Detect which cell encompasses the target text, then output its [X, Y] center coordinate. 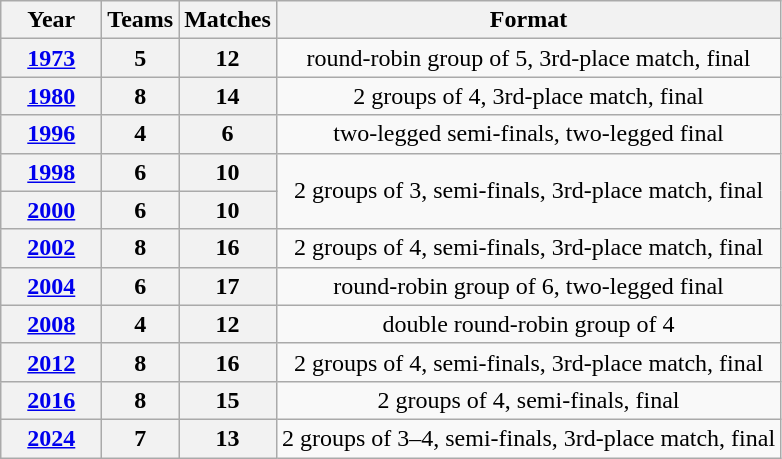
14 [228, 96]
2024 [52, 438]
1996 [52, 134]
2008 [52, 324]
2 groups of 4, semi-finals, final [528, 400]
2 groups of 3–4, semi-finals, 3rd-place match, final [528, 438]
17 [228, 286]
Year [52, 20]
2016 [52, 400]
Teams [140, 20]
2000 [52, 210]
1973 [52, 58]
2012 [52, 362]
2 groups of 3, semi-finals, 3rd-place match, final [528, 191]
2004 [52, 286]
Matches [228, 20]
2 groups of 4, 3rd-place match, final [528, 96]
round-robin group of 6, two-legged final [528, 286]
13 [228, 438]
round-robin group of 5, 3rd-place match, final [528, 58]
5 [140, 58]
Format [528, 20]
1980 [52, 96]
2002 [52, 248]
1998 [52, 172]
double round-robin group of 4 [528, 324]
7 [140, 438]
15 [228, 400]
two-legged semi-finals, two-legged final [528, 134]
